Locate the cell with the specified text and output its (x, y) center coordinate. 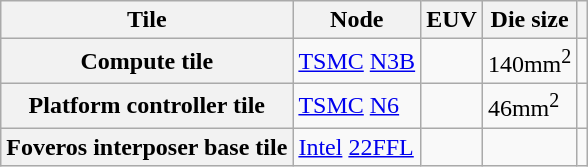
Foveros interposer base tile (147, 147)
Tile (147, 20)
140mm2 (529, 62)
Die size (529, 20)
Compute tile (147, 62)
Node (357, 20)
TSMC N6 (357, 106)
Intel 22FFL (357, 147)
Platform controller tile (147, 106)
EUV (452, 20)
TSMC N3B (357, 62)
46mm2 (529, 106)
